For the text-containing cell, return its midpoint in [X, Y] coordinate format. 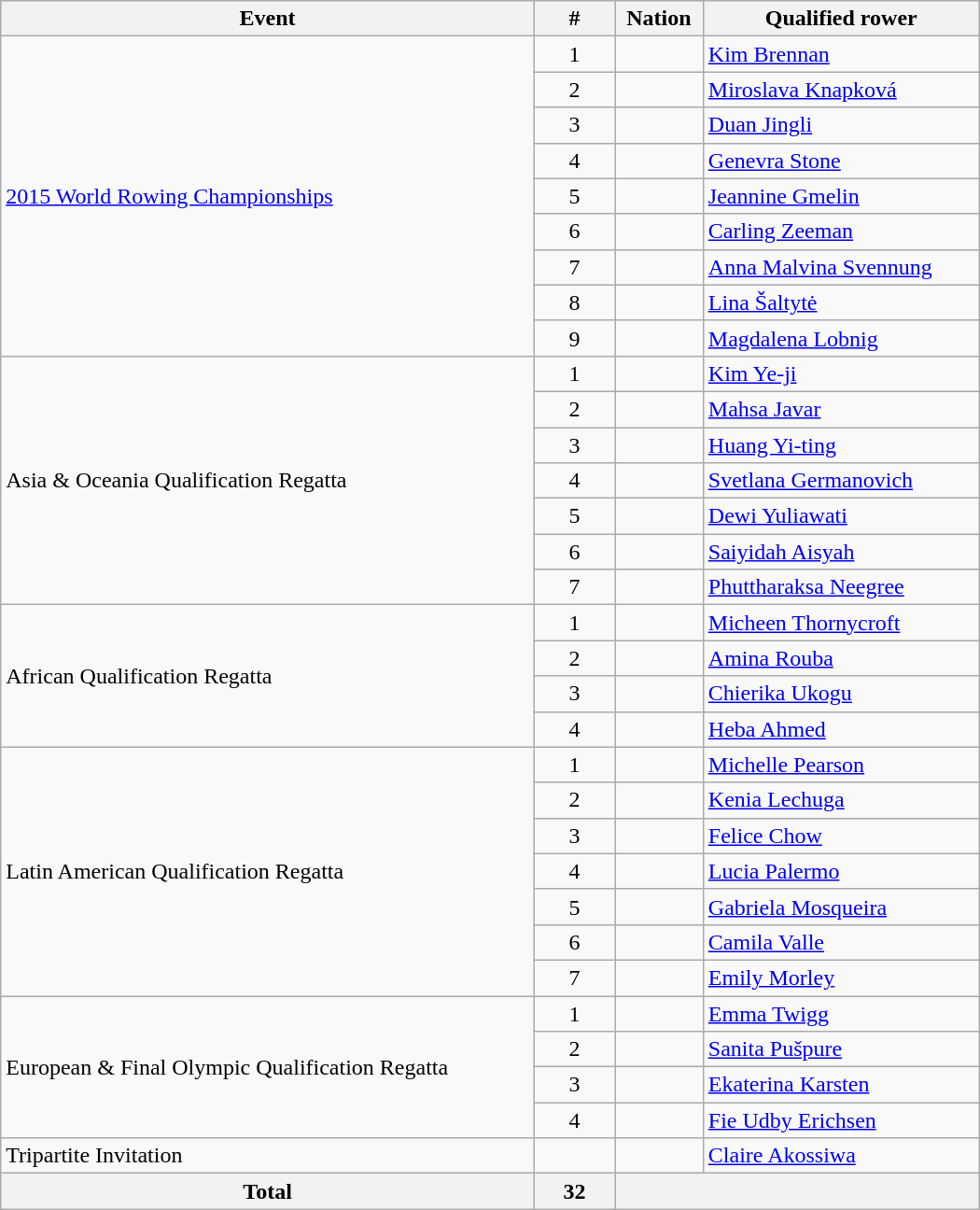
Felice Chow [841, 836]
Duan Jingli [841, 125]
Jeannine Gmelin [841, 196]
Tripartite Invitation [268, 1156]
Sanita Pušpure [841, 1049]
32 [574, 1191]
Lucia Palermo [841, 871]
9 [574, 338]
Total [268, 1191]
Genevra Stone [841, 161]
Chierika Ukogu [841, 694]
Kenia Lechuga [841, 800]
Micheen Thornycroft [841, 623]
Saiyidah Aisyah [841, 552]
Phuttharaksa Neegree [841, 587]
Mahsa Javar [841, 409]
Carling Zeeman [841, 232]
Ekaterina Karsten [841, 1085]
European & Final Olympic Qualification Regatta [268, 1066]
# [574, 19]
Anna Malvina Svennung [841, 267]
Svetlana Germanovich [841, 481]
Asia & Oceania Qualification Regatta [268, 480]
Huang Yi-ting [841, 445]
Michelle Pearson [841, 765]
Magdalena Lobnig [841, 338]
Kim Brennan [841, 54]
Kim Ye-ji [841, 373]
Amina Rouba [841, 658]
Qualified rower [841, 19]
Heba Ahmed [841, 729]
Emma Twigg [841, 1013]
Latin American Qualification Regatta [268, 871]
Event [268, 19]
Miroslava Knapková [841, 90]
Lina Šaltytė [841, 302]
African Qualification Regatta [268, 676]
Gabriela Mosqueira [841, 907]
Nation [659, 19]
2015 World Rowing Championships [268, 196]
Camila Valle [841, 942]
Claire Akossiwa [841, 1156]
Emily Morley [841, 978]
Fie Udby Erichsen [841, 1120]
Dewi Yuliawati [841, 516]
8 [574, 302]
